Identify which cell holds the provided text, then report its (x, y) central coordinate. 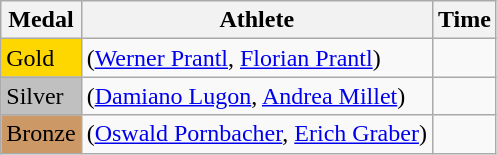
Bronze (41, 134)
Medal (41, 20)
(Werner Prantl, Florian Prantl) (256, 58)
Silver (41, 96)
(Oswald Pornbacher, Erich Graber) (256, 134)
Gold (41, 58)
Athlete (256, 20)
Time (464, 20)
(Damiano Lugon, Andrea Millet) (256, 96)
